Locate the cell with the specified text and output its [X, Y] center coordinate. 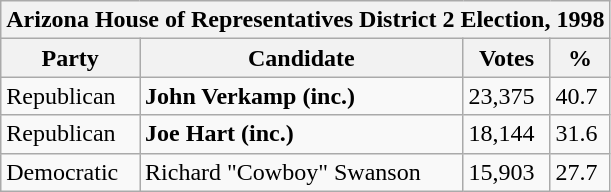
23,375 [506, 96]
% [580, 58]
Arizona House of Representatives District 2 Election, 1998 [306, 20]
Joe Hart (inc.) [302, 134]
18,144 [506, 134]
John Verkamp (inc.) [302, 96]
Party [70, 58]
Democratic [70, 172]
Candidate [302, 58]
40.7 [580, 96]
27.7 [580, 172]
Richard "Cowboy" Swanson [302, 172]
Votes [506, 58]
15,903 [506, 172]
31.6 [580, 134]
